Search for the cell housing the specified text and yield its (X, Y) center coordinate. 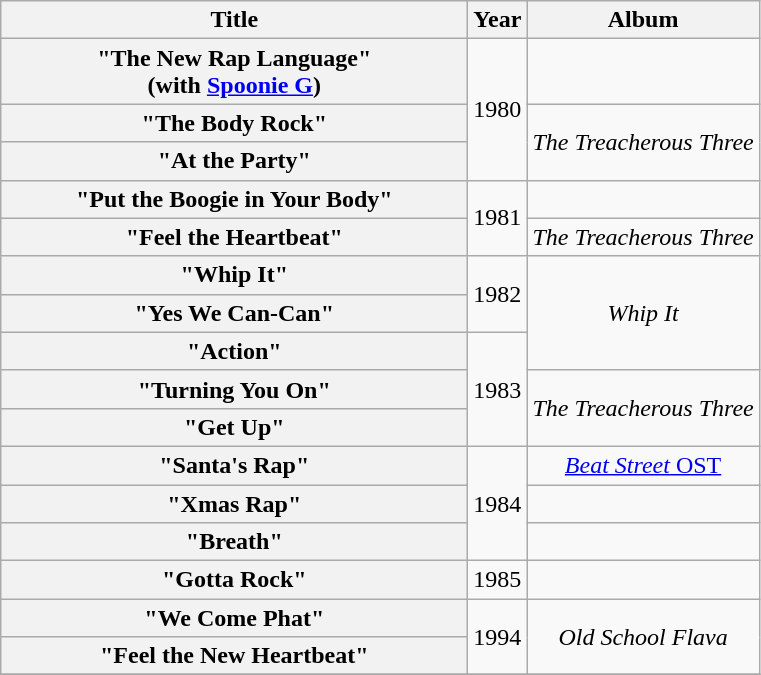
1985 (498, 580)
1982 (498, 294)
"Put the Boogie in Your Body" (234, 199)
1984 (498, 503)
Beat Street OST (643, 465)
1994 (498, 637)
"Xmas Rap" (234, 503)
"The Body Rock" (234, 123)
"Gotta Rock" (234, 580)
"At the Party" (234, 161)
"Feel the Heartbeat" (234, 237)
Year (498, 20)
"Action" (234, 351)
"Breath" (234, 542)
"Whip It" (234, 275)
"The New Rap Language"(with Spoonie G) (234, 72)
1980 (498, 110)
"We Come Phat" (234, 618)
"Feel the New Heartbeat" (234, 656)
Old School Flava (643, 637)
"Get Up" (234, 427)
"Santa's Rap" (234, 465)
Whip It (643, 313)
Album (643, 20)
Title (234, 20)
1983 (498, 389)
"Yes We Can-Can" (234, 313)
1981 (498, 218)
"Turning You On" (234, 389)
